For the text-containing cell, return its midpoint in (x, y) coordinate format. 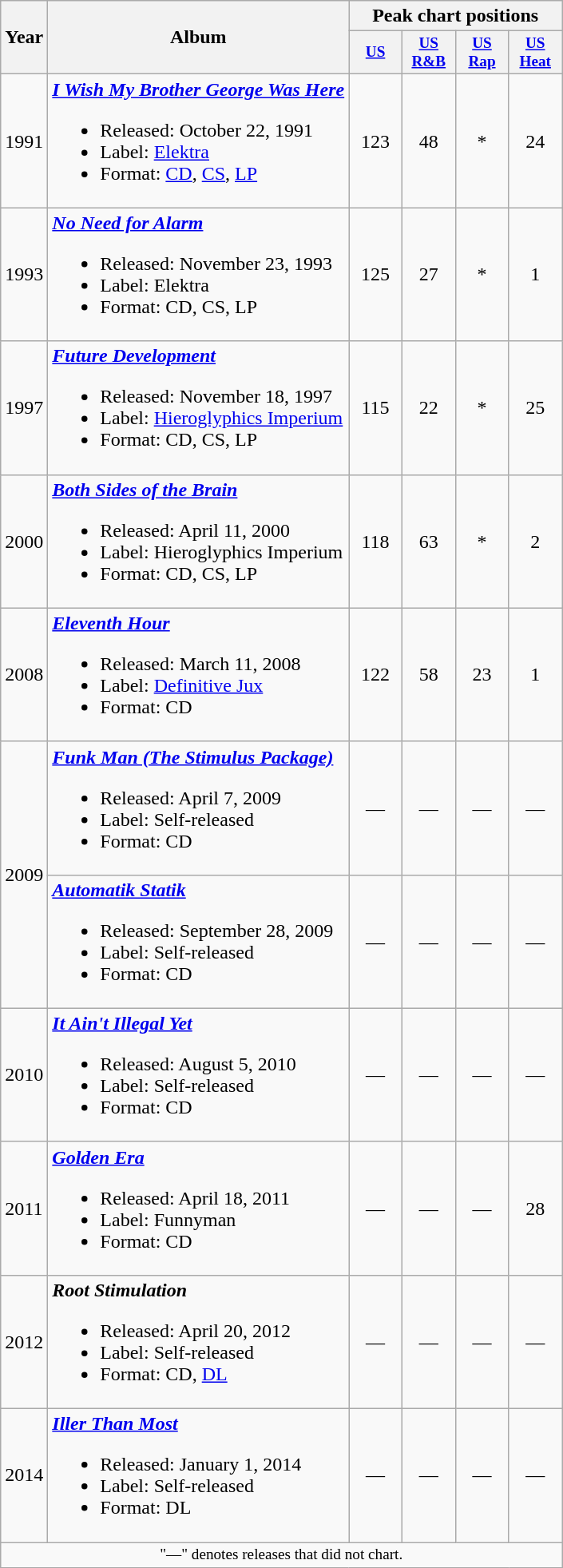
122 (375, 674)
I Wish My Brother George Was HereReleased: October 22, 1991Label: ElektraFormat: CD, CS, LP (198, 141)
US R&B (428, 53)
1997 (24, 407)
25 (535, 407)
123 (375, 141)
It Ain't Illegal YetReleased: August 5, 2010Label: Self-releasedFormat: CD (198, 1075)
58 (428, 674)
23 (482, 674)
Automatik StatikReleased: September 28, 2009Label: Self-releasedFormat: CD (198, 941)
2010 (24, 1075)
24 (535, 141)
28 (535, 1208)
22 (428, 407)
1991 (24, 141)
2011 (24, 1208)
Iller Than MostReleased: January 1, 2014Label: Self-releasedFormat: DL (198, 1476)
US Rap (482, 53)
2000 (24, 542)
2009 (24, 875)
Root StimulationReleased: April 20, 2012Label: Self-releasedFormat: CD, DL (198, 1342)
Funk Man (The Stimulus Package)Released: April 7, 2009Label: Self-releasedFormat: CD (198, 808)
118 (375, 542)
2 (535, 542)
No Need for AlarmReleased: November 23, 1993Label: ElektraFormat: CD, CS, LP (198, 275)
US Heat (535, 53)
115 (375, 407)
Peak chart positions (455, 16)
Year (24, 38)
2012 (24, 1342)
Future DevelopmentReleased: November 18, 1997Label: Hieroglyphics ImperiumFormat: CD, CS, LP (198, 407)
Golden EraReleased: April 18, 2011Label: FunnymanFormat: CD (198, 1208)
Album (198, 38)
"—" denotes releases that did not chart. (281, 1555)
63 (428, 542)
125 (375, 275)
Both Sides of the BrainReleased: April 11, 2000Label: Hieroglyphics ImperiumFormat: CD, CS, LP (198, 542)
48 (428, 141)
Eleventh HourReleased: March 11, 2008Label: Definitive JuxFormat: CD (198, 674)
2014 (24, 1476)
US (375, 53)
27 (428, 275)
1993 (24, 275)
2008 (24, 674)
